From the cell containing the given text, extract its center point as (X, Y) coordinate. 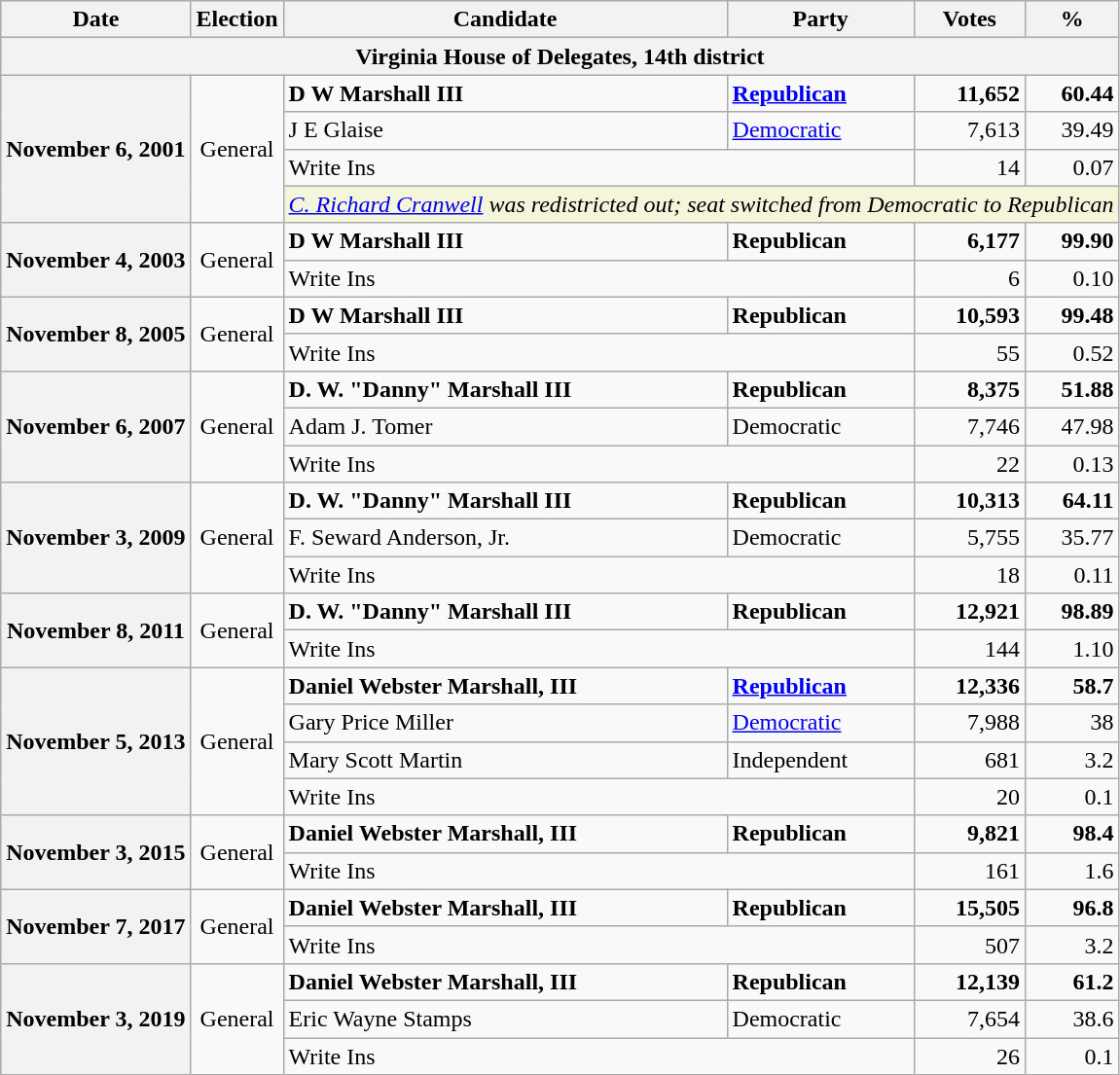
Gary Price Miller (505, 723)
99.90 (1072, 241)
7,613 (969, 130)
November 3, 2019 (95, 1019)
0.11 (1072, 575)
7,654 (969, 1019)
C. Richard Cranwell was redistricted out; seat switched from Democratic to Republican (701, 204)
November 8, 2011 (95, 630)
9,821 (969, 834)
18 (969, 575)
12,336 (969, 686)
38 (1072, 723)
Mary Scott Martin (505, 760)
November 3, 2015 (95, 852)
7,988 (969, 723)
96.8 (1072, 908)
1.6 (1072, 871)
144 (969, 649)
November 5, 2013 (95, 741)
1.10 (1072, 649)
61.2 (1072, 982)
39.49 (1072, 130)
0.52 (1072, 352)
F. Seward Anderson, Jr. (505, 538)
Adam J. Tomer (505, 426)
November 6, 2007 (95, 426)
64.11 (1072, 501)
98.4 (1072, 834)
22 (969, 464)
60.44 (1072, 93)
51.88 (1072, 389)
5,755 (969, 538)
% (1072, 19)
12,921 (969, 612)
26 (969, 1056)
507 (969, 945)
15,505 (969, 908)
Virginia House of Delegates, 14th district (560, 56)
10,313 (969, 501)
35.77 (1072, 538)
Independent (820, 760)
681 (969, 760)
99.48 (1072, 315)
98.89 (1072, 612)
November 3, 2009 (95, 538)
8,375 (969, 389)
20 (969, 797)
14 (969, 167)
November 7, 2017 (95, 926)
0.10 (1072, 278)
Candidate (505, 19)
10,593 (969, 315)
Election (237, 19)
7,746 (969, 426)
47.98 (1072, 426)
Party (820, 19)
November 8, 2005 (95, 334)
55 (969, 352)
11,652 (969, 93)
Votes (969, 19)
6 (969, 278)
12,139 (969, 982)
Date (95, 19)
J E Glaise (505, 130)
November 4, 2003 (95, 260)
0.13 (1072, 464)
161 (969, 871)
38.6 (1072, 1019)
58.7 (1072, 686)
November 6, 2001 (95, 149)
0.07 (1072, 167)
6,177 (969, 241)
Eric Wayne Stamps (505, 1019)
